Extract the [X, Y] coordinate from the center of the cell holding the provided text.  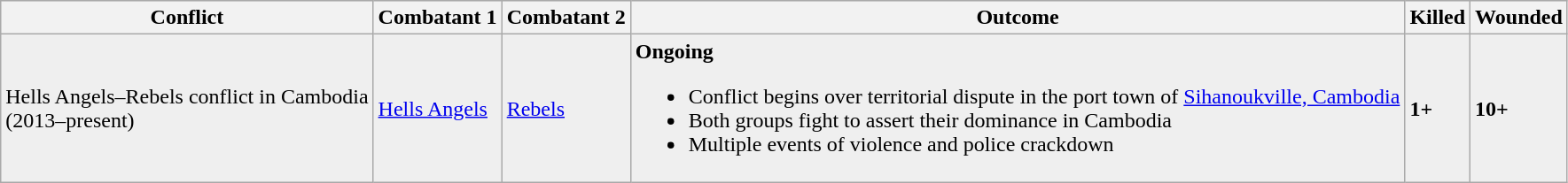
Combatant 2 [566, 18]
Wounded [1519, 18]
Killed [1438, 18]
Outcome [1018, 18]
1+ [1438, 108]
Hells Angels–Rebels conflict in Cambodia(2013–present) [187, 108]
Conflict [187, 18]
Rebels [566, 108]
10+ [1519, 108]
Combatant 1 [438, 18]
Hells Angels [438, 108]
